For the text-containing cell, return its midpoint in [X, Y] coordinate format. 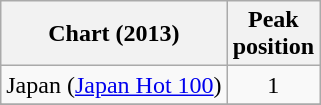
Chart (2013) [114, 34]
Japan (Japan Hot 100) [114, 85]
Peakposition [273, 34]
1 [273, 85]
